Find where the given text appears and provide that cell's center as [X, Y] coordinate. 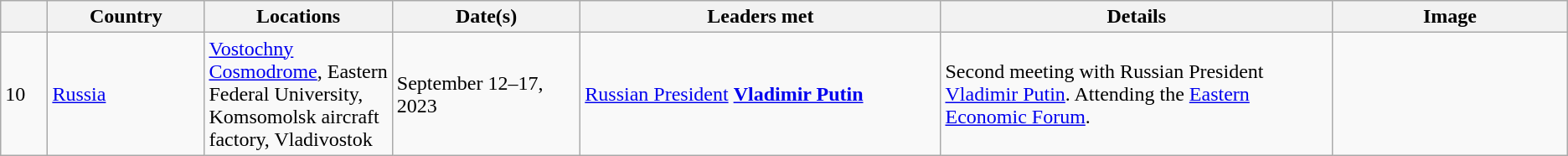
Details [1137, 17]
September 12–17, 2023 [486, 94]
Vostochny Cosmodrome, Eastern Federal University, Komsomolsk aircraft factory, Vladivostok [298, 94]
10 [24, 94]
Russian President Vladimir Putin [761, 94]
Second meeting with Russian President Vladimir Putin. Attending the Eastern Economic Forum. [1137, 94]
Leaders met [761, 17]
Date(s) [486, 17]
Russia [126, 94]
Image [1451, 17]
Locations [298, 17]
Country [126, 17]
